Search for the cell housing the specified text and yield its (x, y) center coordinate. 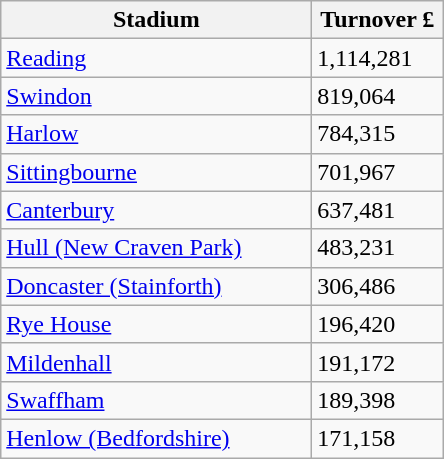
Doncaster (Stainforth) (156, 286)
189,398 (378, 400)
Reading (156, 58)
Mildenhall (156, 362)
191,172 (378, 362)
Hull (New Craven Park) (156, 248)
784,315 (378, 134)
Turnover £ (378, 20)
Swaffham (156, 400)
196,420 (378, 324)
Rye House (156, 324)
483,231 (378, 248)
Stadium (156, 20)
637,481 (378, 210)
1,114,281 (378, 58)
Henlow (Bedfordshire) (156, 438)
171,158 (378, 438)
701,967 (378, 172)
Canterbury (156, 210)
Swindon (156, 96)
Harlow (156, 134)
819,064 (378, 96)
306,486 (378, 286)
Sittingbourne (156, 172)
